From the cell containing the given text, extract its center point as [x, y] coordinate. 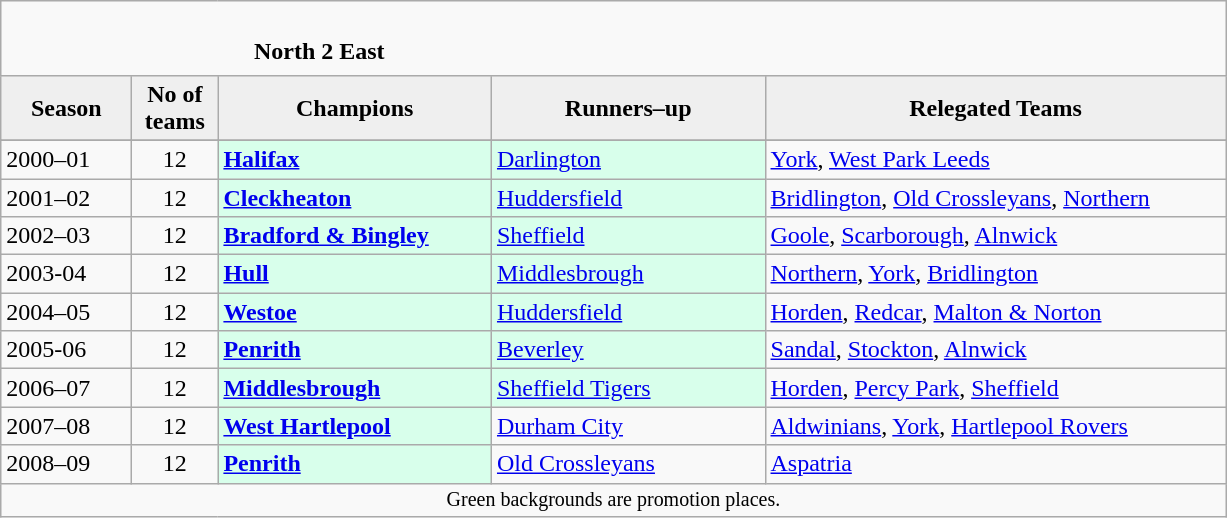
2003-04 [66, 274]
Aspatria [996, 464]
Northern, York, Bridlington [996, 274]
Relegated Teams [996, 108]
Westoe [355, 312]
Sheffield [628, 236]
Season [66, 108]
Halifax [355, 159]
Champions [355, 108]
Horden, Redcar, Malton & Norton [996, 312]
Beverley [628, 350]
Hull [355, 274]
Darlington [628, 159]
2006–07 [66, 388]
2002–03 [66, 236]
2005-06 [66, 350]
Sheffield Tigers [628, 388]
West Hartlepool [355, 426]
Goole, Scarborough, Alnwick [996, 236]
Bradford & Bingley [355, 236]
Runners–up [628, 108]
York, West Park Leeds [996, 159]
Green backgrounds are promotion places. [614, 500]
2004–05 [66, 312]
2000–01 [66, 159]
2001–02 [66, 197]
Sandal, Stockton, Alnwick [996, 350]
Aldwinians, York, Hartlepool Rovers [996, 426]
No of teams [175, 108]
Cleckheaton [355, 197]
2008–09 [66, 464]
2007–08 [66, 426]
Old Crossleyans [628, 464]
Horden, Percy Park, Sheffield [996, 388]
Bridlington, Old Crossleyans, Northern [996, 197]
Durham City [628, 426]
